Capture the cell that displays the provided text and extract its (x, y) central coordinate. 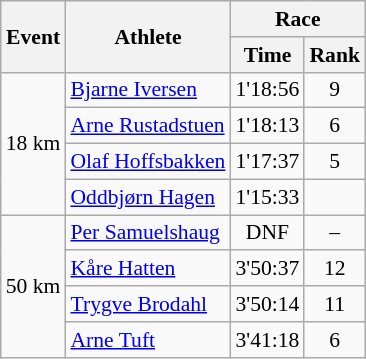
1'18:56 (267, 90)
Trygve Brodahl (148, 304)
Time (267, 55)
1'17:37 (267, 162)
Event (34, 36)
Arne Tuft (148, 340)
Kåre Hatten (148, 269)
– (334, 233)
Per Samuelshaug (148, 233)
3'50:14 (267, 304)
Olaf Hoffsbakken (148, 162)
DNF (267, 233)
Athlete (148, 36)
Oddbjørn Hagen (148, 197)
1'18:13 (267, 126)
9 (334, 90)
Rank (334, 55)
Arne Rustadstuen (148, 126)
Bjarne Iversen (148, 90)
1'15:33 (267, 197)
18 km (34, 143)
11 (334, 304)
3'41:18 (267, 340)
3'50:37 (267, 269)
12 (334, 269)
5 (334, 162)
Race (298, 19)
50 km (34, 286)
